Identify which cell holds the provided text, then report its [X, Y] central coordinate. 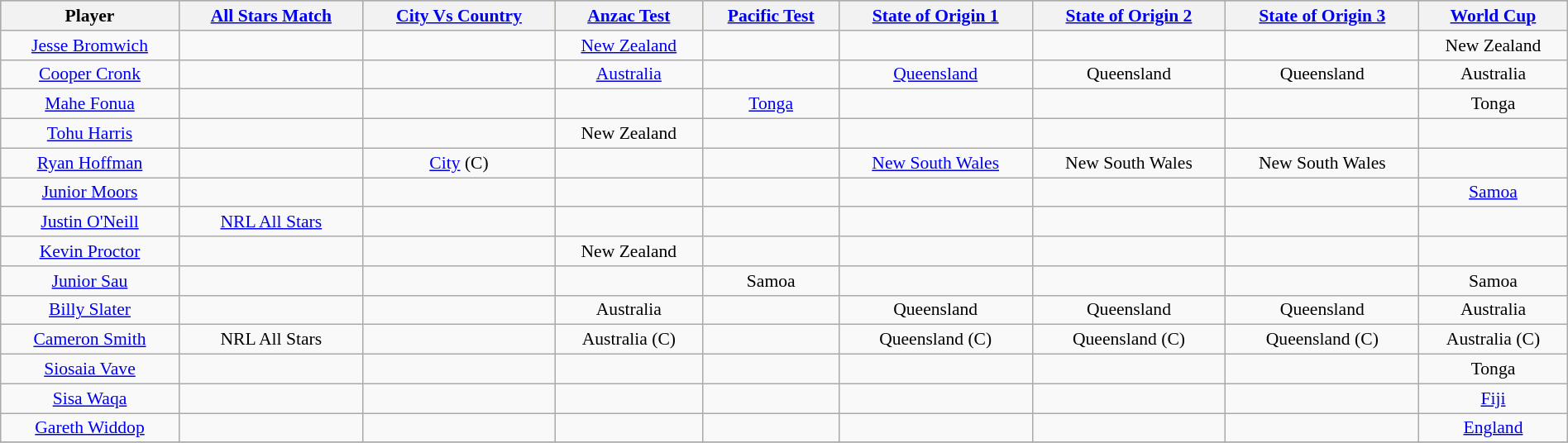
Junior Sau [89, 281]
Billy Slater [89, 310]
Justin O'Neill [89, 222]
Tohu Harris [89, 134]
State of Origin 1 [935, 16]
Jesse Bromwich [89, 45]
Pacific Test [771, 16]
Siosaia Vave [89, 369]
Cameron Smith [89, 340]
State of Origin 2 [1129, 16]
Kevin Proctor [89, 251]
World Cup [1494, 16]
Fiji [1494, 398]
Junior Moors [89, 193]
Mahe Fonua [89, 104]
State of Origin 3 [1322, 16]
Player [89, 16]
Cooper Cronk [89, 74]
England [1494, 428]
Ryan Hoffman [89, 163]
Gareth Widdop [89, 428]
City (C) [458, 163]
Sisa Waqa [89, 398]
City Vs Country [458, 16]
Anzac Test [629, 16]
All Stars Match [271, 16]
